Return the (x, y) coordinate for the center point of the cell that contains the specified text.  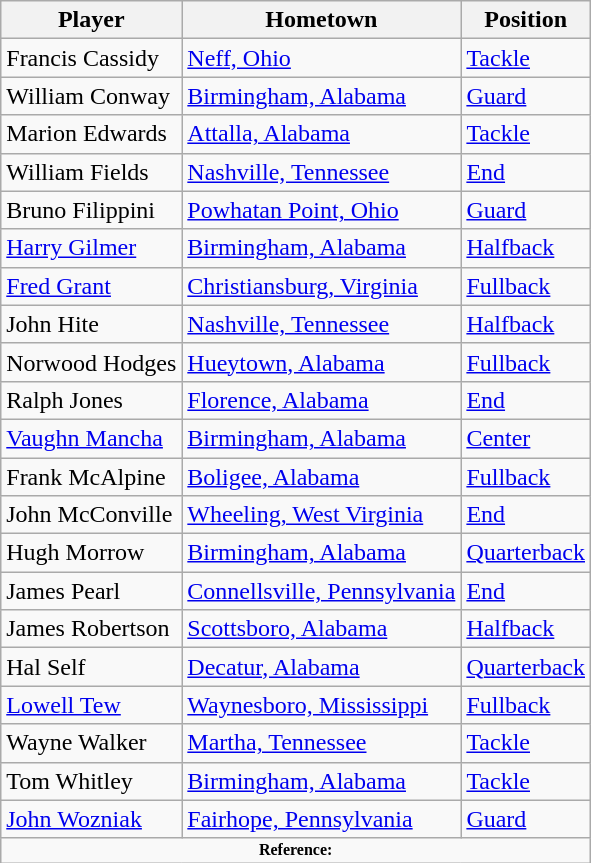
James Robertson (92, 629)
Harry Gilmer (92, 248)
Scottsboro, Alabama (322, 629)
Ralph Jones (92, 400)
Francis Cassidy (92, 58)
Fred Grant (92, 286)
Bruno Filippini (92, 210)
Reference: (296, 850)
Fairhope, Pennsylvania (322, 819)
Position (526, 20)
Vaughn Mancha (92, 438)
Martha, Tennessee (322, 743)
Decatur, Alabama (322, 667)
William Conway (92, 96)
Hugh Morrow (92, 553)
John Hite (92, 324)
Boligee, Alabama (322, 477)
Attalla, Alabama (322, 134)
Norwood Hodges (92, 362)
Hometown (322, 20)
Center (526, 438)
Hueytown, Alabama (322, 362)
Christiansburg, Virginia (322, 286)
Tom Whitley (92, 781)
Marion Edwards (92, 134)
William Fields (92, 172)
Player (92, 20)
John Wozniak (92, 819)
Neff, Ohio (322, 58)
Wayne Walker (92, 743)
John McConville (92, 515)
Wheeling, West Virginia (322, 515)
Frank McAlpine (92, 477)
Lowell Tew (92, 705)
Connellsville, Pennsylvania (322, 591)
Hal Self (92, 667)
Powhatan Point, Ohio (322, 210)
Waynesboro, Mississippi (322, 705)
James Pearl (92, 591)
Florence, Alabama (322, 400)
